Locate the cell with the specified text and output its [x, y] center coordinate. 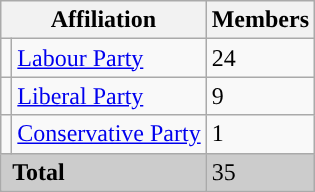
Labour Party [109, 58]
9 [260, 96]
Conservative Party [109, 134]
Affiliation [104, 20]
Liberal Party [109, 96]
Members [260, 20]
1 [260, 134]
35 [260, 172]
24 [260, 58]
Total [104, 172]
